Pinpoint the cell where the given text exists, returning its (x, y) midpoint coordinate. 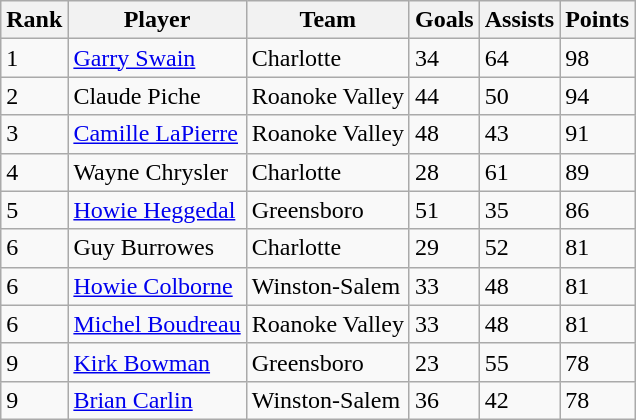
Player (157, 20)
Guy Burrowes (157, 248)
2 (34, 96)
Garry Swain (157, 58)
35 (519, 210)
44 (444, 96)
Claude Piche (157, 96)
61 (519, 172)
Rank (34, 20)
Michel Boudreau (157, 324)
86 (598, 210)
Camille LaPierre (157, 134)
Howie Colborne (157, 286)
1 (34, 58)
Wayne Chrysler (157, 172)
64 (519, 58)
Points (598, 20)
98 (598, 58)
94 (598, 96)
Goals (444, 20)
Team (328, 20)
Assists (519, 20)
Brian Carlin (157, 400)
Howie Heggedal (157, 210)
51 (444, 210)
4 (34, 172)
5 (34, 210)
28 (444, 172)
23 (444, 362)
36 (444, 400)
42 (519, 400)
50 (519, 96)
29 (444, 248)
43 (519, 134)
91 (598, 134)
89 (598, 172)
52 (519, 248)
55 (519, 362)
3 (34, 134)
Kirk Bowman (157, 362)
34 (444, 58)
